Extract the (x, y) coordinate from the center of the cell holding the provided text.  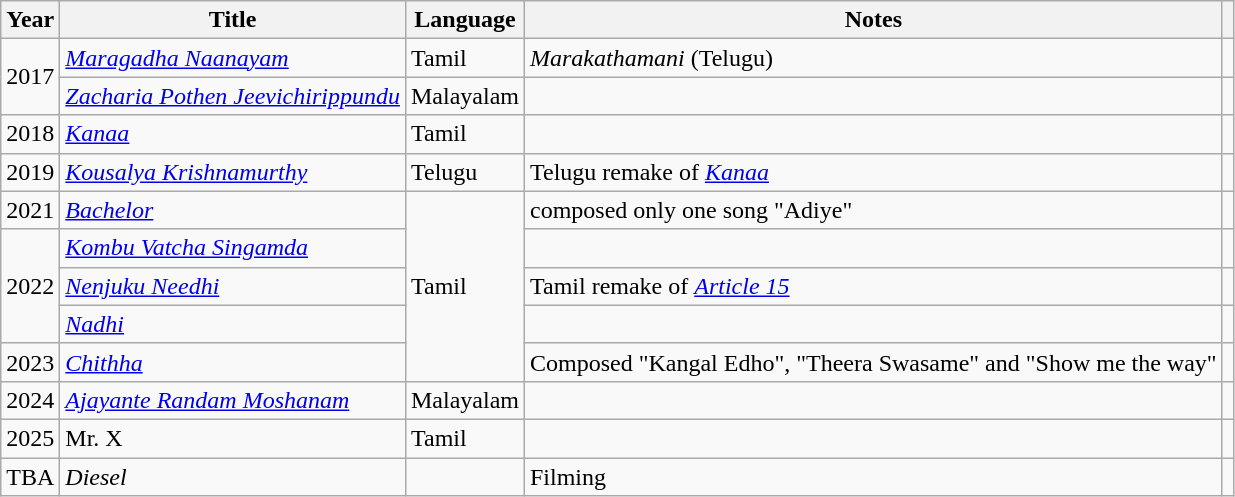
2025 (30, 438)
Bachelor (233, 210)
2019 (30, 172)
composed only one song "Adiye" (873, 210)
2018 (30, 134)
Kousalya Krishnamurthy (233, 172)
Composed "Kangal Edho", "Theera Swasame" and "Show me the way" (873, 362)
Nenjuku Needhi (233, 286)
Telugu remake of Kanaa (873, 172)
Zacharia Pothen Jeevichirippundu (233, 96)
Maragadha Naanayam (233, 58)
Mr. X (233, 438)
Ajayante Randam Moshanam (233, 400)
Filming (873, 477)
Chithha (233, 362)
Diesel (233, 477)
TBA (30, 477)
Marakathamani (Telugu) (873, 58)
Language (464, 20)
2022 (30, 286)
Nadhi (233, 324)
2021 (30, 210)
2024 (30, 400)
Tamil remake of Article 15 (873, 286)
Telugu (464, 172)
Year (30, 20)
2023 (30, 362)
Kanaa (233, 134)
Kombu Vatcha Singamda (233, 248)
Title (233, 20)
2017 (30, 77)
Notes (873, 20)
